Return the [x, y] coordinate for the center point of the cell that contains the specified text.  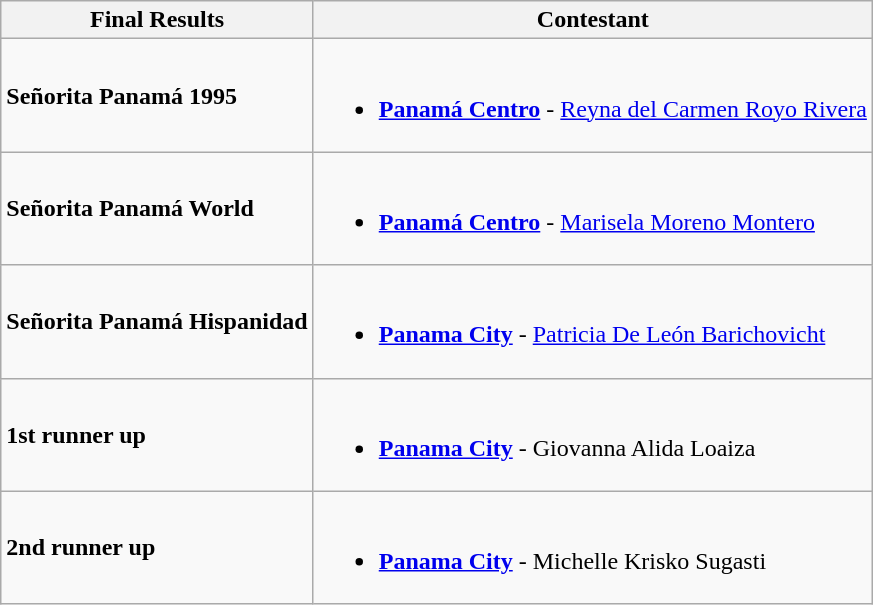
1st runner up [157, 434]
Panama City - Patricia De León Barichovicht [592, 322]
Panama City - Michelle Krisko Sugasti [592, 548]
Panamá Centro - Reyna del Carmen Royo Rivera [592, 96]
Final Results [157, 20]
Señorita Panamá Hispanidad [157, 322]
Panamá Centro - Marisela Moreno Montero [592, 208]
Señorita Panamá World [157, 208]
Señorita Panamá 1995 [157, 96]
2nd runner up [157, 548]
Panama City - Giovanna Alida Loaiza [592, 434]
Contestant [592, 20]
